Provide the (x, y) coordinate of the cell's center where the given text is located.  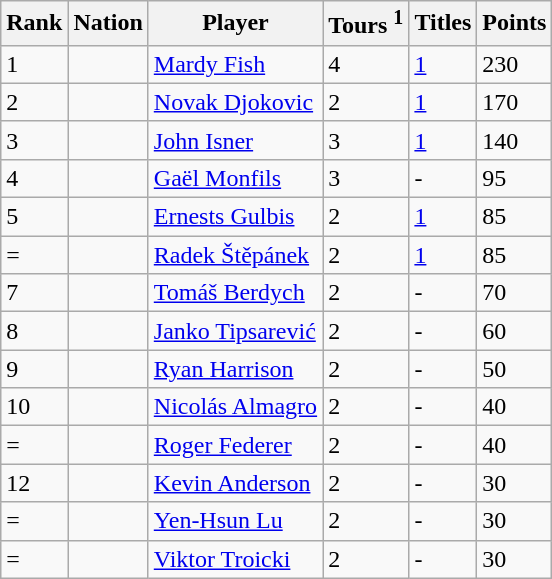
John Isner (235, 140)
Kevin Anderson (235, 483)
Titles (443, 24)
50 (514, 369)
Nicolás Almagro (235, 407)
Ryan Harrison (235, 369)
9 (34, 369)
Yen-Hsun Lu (235, 521)
5 (34, 217)
10 (34, 407)
Janko Tipsarević (235, 331)
95 (514, 178)
Nation (108, 24)
Roger Federer (235, 445)
12 (34, 483)
70 (514, 293)
Novak Djokovic (235, 102)
Ernests Gulbis (235, 217)
60 (514, 331)
Radek Štěpánek (235, 255)
7 (34, 293)
Tomáš Berdych (235, 293)
Points (514, 24)
Viktor Troicki (235, 559)
Rank (34, 24)
230 (514, 64)
Mardy Fish (235, 64)
8 (34, 331)
140 (514, 140)
Tours 1 (366, 24)
Gaël Monfils (235, 178)
Player (235, 24)
170 (514, 102)
